Scan for the cell matching the given text and deliver its [X, Y] coordinate at center. 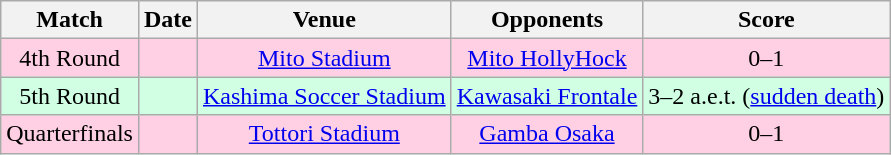
Mito HollyHock [547, 58]
Opponents [547, 20]
Venue [324, 20]
4th Round [70, 58]
Tottori Stadium [324, 134]
Kawasaki Frontale [547, 96]
Score [766, 20]
Quarterfinals [70, 134]
Kashima Soccer Stadium [324, 96]
Gamba Osaka [547, 134]
5th Round [70, 96]
Date [168, 20]
3–2 a.e.t. (sudden death) [766, 96]
Match [70, 20]
Mito Stadium [324, 58]
